Capture the cell that displays the provided text and extract its (x, y) central coordinate. 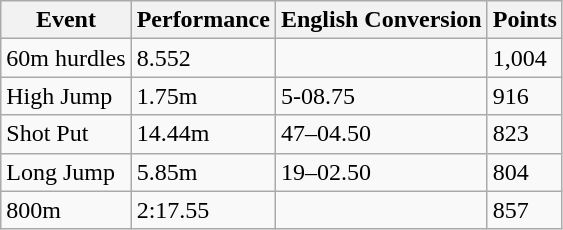
Performance (203, 20)
60m hurdles (66, 58)
823 (524, 134)
800m (66, 210)
5.85m (203, 172)
5-08.75 (381, 96)
14.44m (203, 134)
2:17.55 (203, 210)
Long Jump (66, 172)
Points (524, 20)
916 (524, 96)
47–04.50 (381, 134)
Event (66, 20)
High Jump (66, 96)
1,004 (524, 58)
857 (524, 210)
8.552 (203, 58)
804 (524, 172)
1.75m (203, 96)
19–02.50 (381, 172)
Shot Put (66, 134)
English Conversion (381, 20)
